Return the [X, Y] coordinate for the center point of the cell that contains the specified text.  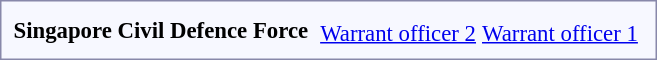
Singapore Civil Defence Force [161, 30]
Warrant officer 1 [560, 33]
Warrant officer 2 [398, 33]
